Return (X, Y) of the center of cell containing provided text 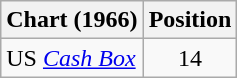
Chart (1966) (72, 20)
14 (190, 58)
US Cash Box (72, 58)
Position (190, 20)
